Output the [x, y] coordinate of the center of the cell containing the given text.  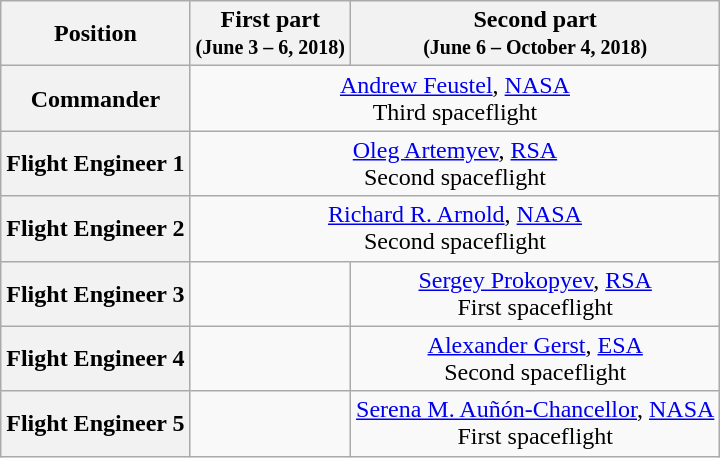
Flight Engineer 5 [96, 424]
Alexander Gerst, ESASecond spaceflight [536, 358]
Commander [96, 98]
Flight Engineer 4 [96, 358]
Flight Engineer 3 [96, 294]
Serena M. Auñón-Chancellor, NASAFirst spaceflight [536, 424]
Andrew Feustel, NASAThird spaceflight [455, 98]
Richard R. Arnold, NASASecond spaceflight [455, 228]
First part(June 3 – 6, 2018) [270, 34]
Oleg Artemyev, RSASecond spaceflight [455, 164]
Sergey Prokopyev, RSAFirst spaceflight [536, 294]
Flight Engineer 1 [96, 164]
Position [96, 34]
Flight Engineer 2 [96, 228]
Second part(June 6 – October 4, 2018) [536, 34]
